Output the [X, Y] coordinate of the center of the cell containing the given text.  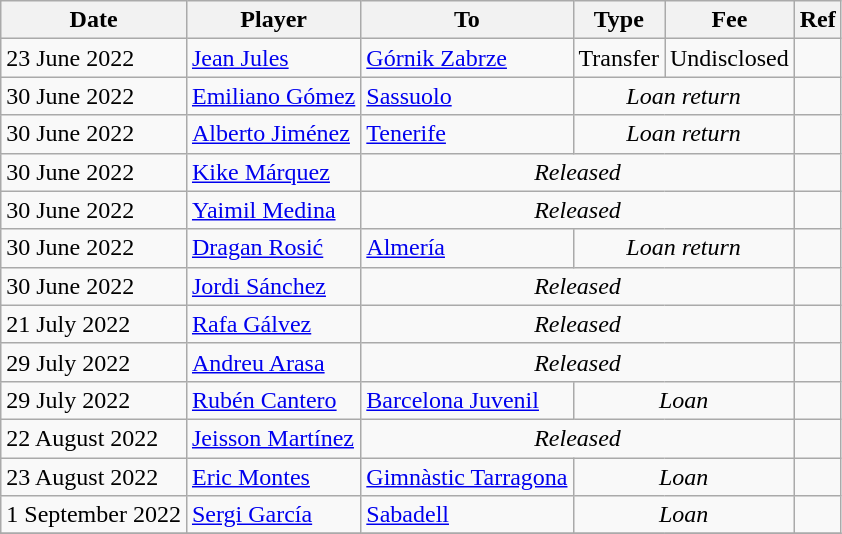
Sassuolo [467, 96]
Kike Márquez [273, 172]
Type [619, 20]
Gimnàstic Tarragona [467, 477]
23 June 2022 [94, 58]
Dragan Rosić [273, 248]
Yaimil Medina [273, 210]
23 August 2022 [94, 477]
Tenerife [467, 134]
Alberto Jiménez [273, 134]
Ref [818, 20]
Barcelona Juvenil [467, 400]
Transfer [619, 58]
Rubén Cantero [273, 400]
Jordi Sánchez [273, 286]
Jean Jules [273, 58]
To [467, 20]
Górnik Zabrze [467, 58]
Sabadell [467, 515]
Eric Montes [273, 477]
1 September 2022 [94, 515]
Rafa Gálvez [273, 324]
Sergi García [273, 515]
Almería [467, 248]
Jeisson Martínez [273, 438]
21 July 2022 [94, 324]
Player [273, 20]
22 August 2022 [94, 438]
Andreu Arasa [273, 362]
Undisclosed [729, 58]
Date [94, 20]
Emiliano Gómez [273, 96]
Fee [729, 20]
